Search for the cell housing the specified text and yield its [x, y] center coordinate. 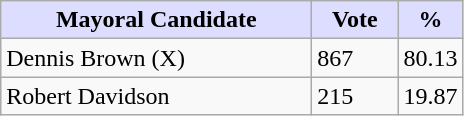
% [430, 20]
Robert Davidson [156, 96]
Mayoral Candidate [156, 20]
Dennis Brown (X) [156, 58]
80.13 [430, 58]
215 [355, 96]
867 [355, 58]
Vote [355, 20]
19.87 [430, 96]
